Capture the cell that displays the provided text and extract its [X, Y] central coordinate. 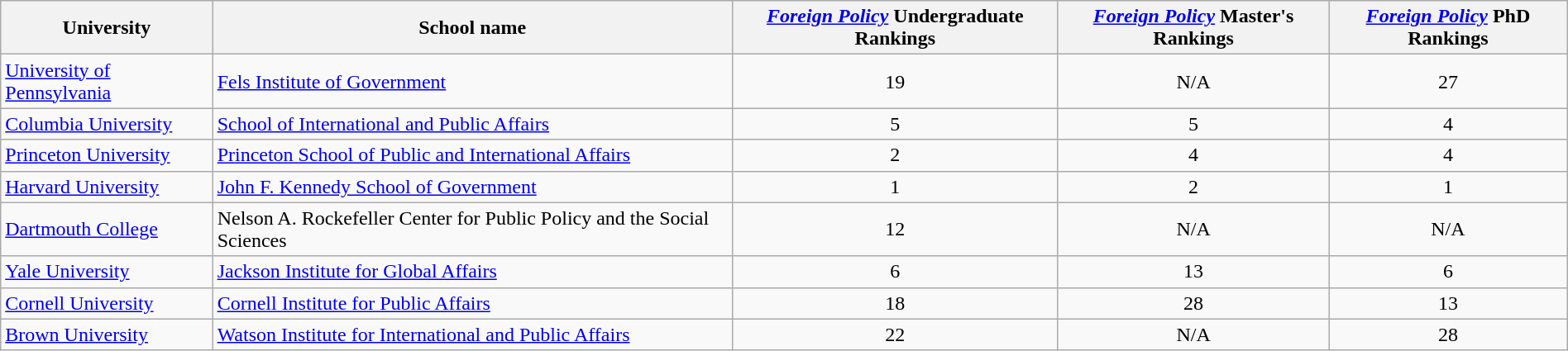
Columbia University [107, 124]
University of Pennsylvania [107, 81]
Harvard University [107, 187]
Cornell Institute for Public Affairs [472, 303]
John F. Kennedy School of Government [472, 187]
Watson Institute for International and Public Affairs [472, 334]
Princeton University [107, 155]
Foreign Policy Master's Rankings [1193, 28]
Dartmouth College [107, 230]
Foreign Policy PhD Rankings [1449, 28]
Yale University [107, 272]
School name [472, 28]
School of International and Public Affairs [472, 124]
University [107, 28]
Jackson Institute for Global Affairs [472, 272]
Brown University [107, 334]
18 [895, 303]
Foreign Policy Undergraduate Rankings [895, 28]
27 [1449, 81]
Cornell University [107, 303]
19 [895, 81]
Nelson A. Rockefeller Center for Public Policy and the Social Sciences [472, 230]
12 [895, 230]
Fels Institute of Government [472, 81]
Princeton School of Public and International Affairs [472, 155]
22 [895, 334]
